Provide the [X, Y] coordinate of the cell's center where the given text is located.  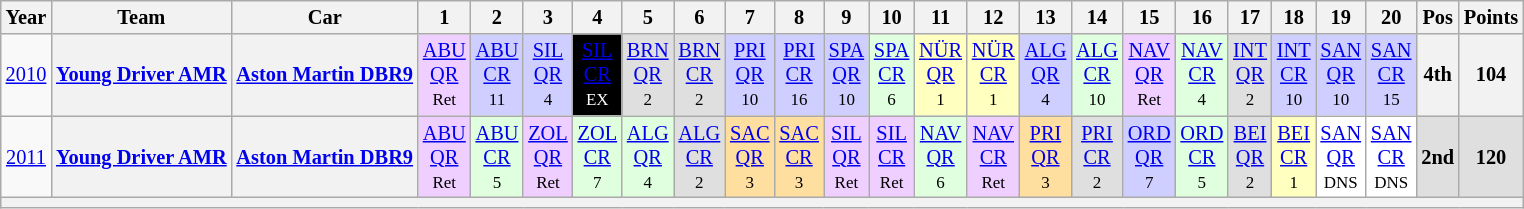
ABUCR11 [498, 75]
10 [892, 17]
SANQR10 [1341, 75]
16 [1202, 17]
13 [1046, 17]
17 [1250, 17]
Team [141, 17]
NAVCRRet [994, 157]
7 [750, 17]
ZOLQRRet [548, 157]
9 [846, 17]
NAVQR6 [940, 157]
Year [26, 17]
ZOLCR7 [598, 157]
SILQR4 [548, 75]
8 [798, 17]
120 [1491, 157]
ORDCR5 [1202, 157]
PRICR16 [798, 75]
INTCR10 [1294, 75]
PRICR2 [1097, 157]
Points [1491, 17]
4 [598, 17]
20 [1391, 17]
NAVCR4 [1202, 75]
19 [1341, 17]
SANCR15 [1391, 75]
ALGCR10 [1097, 75]
2nd [1438, 157]
5 [648, 17]
BRNQR2 [648, 75]
BEIQR2 [1250, 157]
18 [1294, 17]
INTQR2 [1250, 75]
104 [1491, 75]
2010 [26, 75]
NÜRQR1 [940, 75]
1 [444, 17]
BRNCR2 [700, 75]
3 [548, 17]
ABUCR5 [498, 157]
SPACR6 [892, 75]
2011 [26, 157]
6 [700, 17]
PRIQR10 [750, 75]
SACQR3 [750, 157]
2 [498, 17]
11 [940, 17]
BEICR1 [1294, 157]
SILQRRet [846, 157]
Car [325, 17]
14 [1097, 17]
ORDQR7 [1150, 157]
NAVQRRet [1150, 75]
SANCRDNS [1391, 157]
ALGCR2 [700, 157]
SANQRDNS [1341, 157]
SILCREX [598, 75]
SACCR3 [798, 157]
NÜRCR1 [994, 75]
12 [994, 17]
SILCRRet [892, 157]
4th [1438, 75]
Pos [1438, 17]
SPAQR10 [846, 75]
15 [1150, 17]
PRIQR3 [1046, 157]
